Output the (x, y) coordinate of the center of the cell containing the given text.  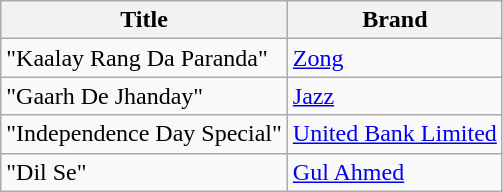
"Gaarh De Jhanday" (144, 96)
"Independence Day Special" (144, 134)
"Dil Se" (144, 172)
Title (144, 20)
Gul Ahmed (394, 172)
Brand (394, 20)
Jazz (394, 96)
Zong (394, 58)
"Kaalay Rang Da Paranda" (144, 58)
United Bank Limited (394, 134)
